Scan for the cell matching the given text and deliver its (X, Y) coordinate at center. 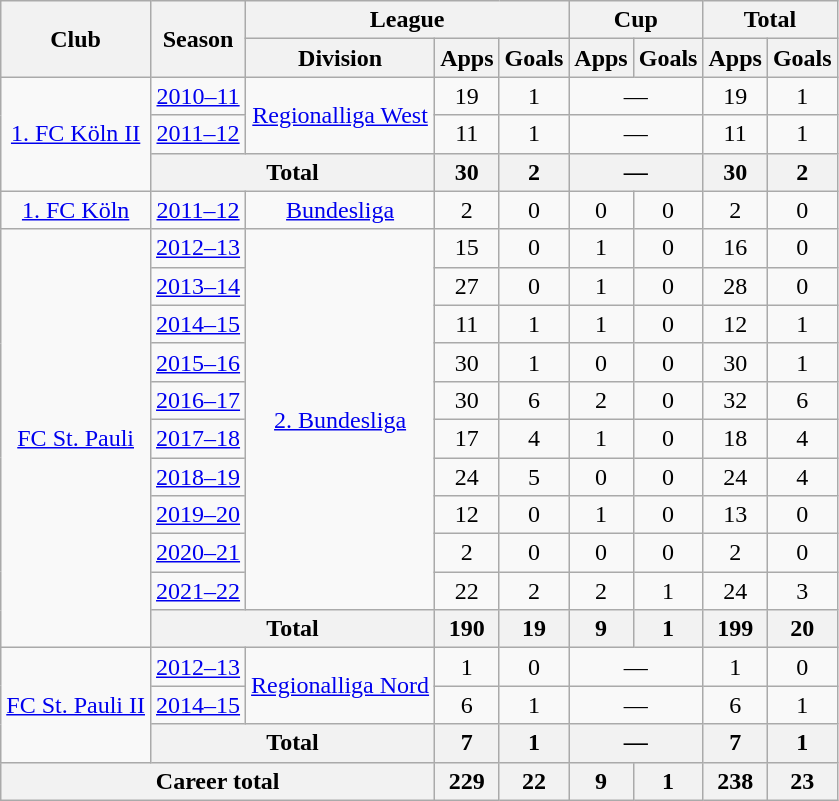
2017–18 (198, 438)
3 (802, 591)
20 (802, 629)
Club (76, 39)
Cup (636, 20)
2013–14 (198, 286)
Bundesliga (340, 210)
23 (802, 781)
Season (198, 39)
Regionalliga West (340, 115)
229 (467, 781)
13 (735, 515)
1. FC Köln II (76, 134)
2016–17 (198, 400)
17 (467, 438)
190 (467, 629)
199 (735, 629)
28 (735, 286)
2015–16 (198, 362)
27 (467, 286)
2018–19 (198, 477)
Career total (218, 781)
2020–21 (198, 553)
16 (735, 248)
2019–20 (198, 515)
32 (735, 400)
2021–22 (198, 591)
FC St. Pauli II (76, 705)
1. FC Köln (76, 210)
Division (340, 58)
League (408, 20)
2. Bundesliga (340, 420)
238 (735, 781)
Regionalliga Nord (340, 686)
2010–11 (198, 96)
15 (467, 248)
FC St. Pauli (76, 438)
18 (735, 438)
5 (534, 477)
